Determine the (X, Y) coordinate at the center of the cell enclosing the given text.  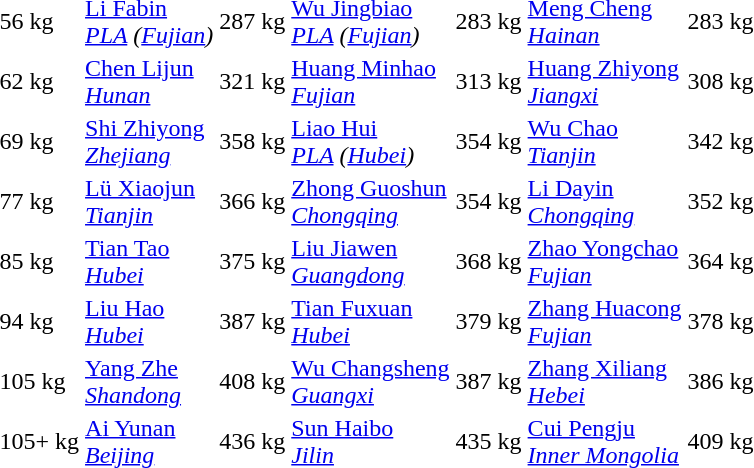
Tian TaoHubei (150, 262)
358 kg (252, 142)
Wu ChaoTianjin (604, 142)
Yang ZheShandong (150, 382)
408 kg (252, 382)
Tian FuxuanHubei (370, 322)
Huang MinhaoFujian (370, 82)
375 kg (252, 262)
Liao HuiPLA (Hubei) (370, 142)
Liu HaoHubei (150, 322)
Chen LijunHunan (150, 82)
379 kg (488, 322)
366 kg (252, 202)
Liu JiawenGuangdong (370, 262)
368 kg (488, 262)
313 kg (488, 82)
Zhang XiliangHebei (604, 382)
Zhang HuacongFujian (604, 322)
Wu ChangshengGuangxi (370, 382)
Li DayinChongqing (604, 202)
Zhao YongchaoFujian (604, 262)
321 kg (252, 82)
Lü XiaojunTianjin (150, 202)
Shi ZhiyongZhejiang (150, 142)
Huang ZhiyongJiangxi (604, 82)
Zhong GuoshunChongqing (370, 202)
